From the cell containing the given text, extract its center point as (x, y) coordinate. 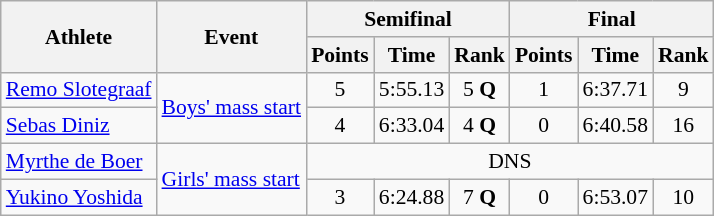
6:40.58 (616, 126)
3 (340, 197)
4 Q (480, 126)
6:53.07 (616, 197)
16 (684, 126)
9 (684, 90)
Athlete (79, 36)
1 (544, 90)
Yukino Yoshida (79, 197)
Myrthe de Boer (79, 162)
10 (684, 197)
5 (340, 90)
6:37.71 (616, 90)
Semifinal (408, 19)
7 Q (480, 197)
Final (612, 19)
Remo Slotegraaf (79, 90)
6:24.88 (412, 197)
DNS (510, 162)
5 Q (480, 90)
Sebas Diniz (79, 126)
6:33.04 (412, 126)
Girls' mass start (232, 180)
4 (340, 126)
Boys' mass start (232, 108)
5:55.13 (412, 90)
Event (232, 36)
